Determine the [x, y] coordinate at the center of the cell enclosing the given text.  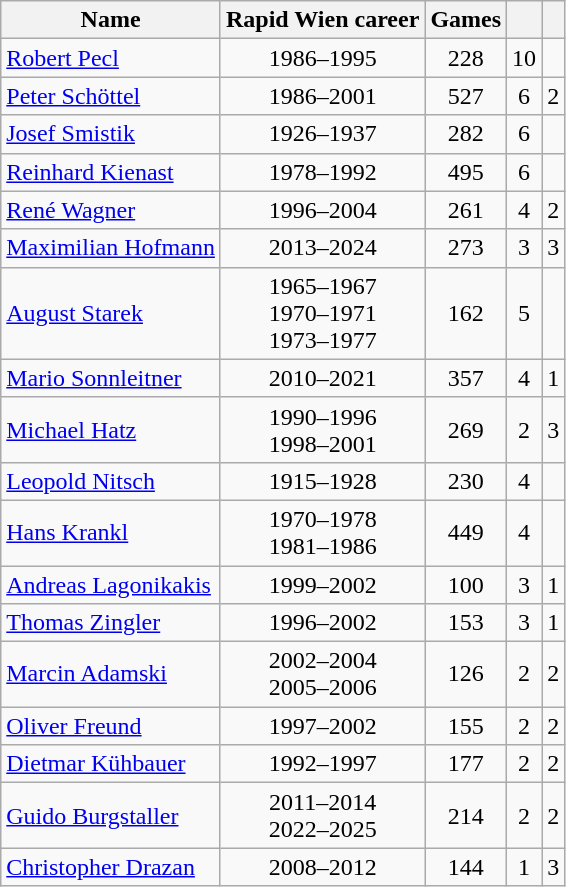
214 [466, 816]
1965–19671970–19711973–1977 [322, 313]
1992–1997 [322, 764]
2013–2024 [322, 248]
Robert Pecl [111, 58]
2010–2021 [322, 378]
5 [524, 313]
228 [466, 58]
Andreas Lagonikakis [111, 585]
1978–1992 [322, 172]
230 [466, 481]
2002–20042005–2006 [322, 674]
449 [466, 532]
144 [466, 867]
Rapid Wien career [322, 20]
2011–20142022–2025 [322, 816]
269 [466, 430]
1990–19961998–2001 [322, 430]
1986–2001 [322, 96]
1996–2004 [322, 210]
Games [466, 20]
Marcin Adamski [111, 674]
Reinhard Kienast [111, 172]
Maximilian Hofmann [111, 248]
100 [466, 585]
10 [524, 58]
René Wagner [111, 210]
1915–1928 [322, 481]
1926–1937 [322, 134]
2008–2012 [322, 867]
495 [466, 172]
Christopher Drazan [111, 867]
273 [466, 248]
Thomas Zingler [111, 623]
Name [111, 20]
Guido Burgstaller [111, 816]
357 [466, 378]
Leopold Nitsch [111, 481]
153 [466, 623]
Mario Sonnleitner [111, 378]
261 [466, 210]
527 [466, 96]
Dietmar Kühbauer [111, 764]
Hans Krankl [111, 532]
1997–2002 [322, 726]
Josef Smistik [111, 134]
Peter Schöttel [111, 96]
1986–1995 [322, 58]
126 [466, 674]
282 [466, 134]
177 [466, 764]
1970–19781981–1986 [322, 532]
August Starek [111, 313]
Michael Hatz [111, 430]
Oliver Freund [111, 726]
155 [466, 726]
162 [466, 313]
1996–2002 [322, 623]
1999–2002 [322, 585]
